Detect which cell encompasses the target text, then output its [x, y] center coordinate. 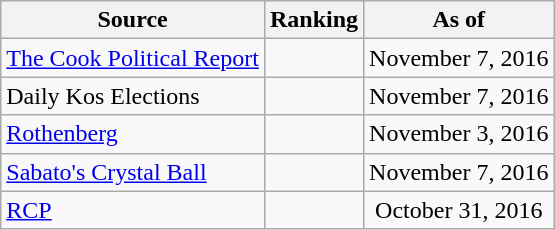
RCP [133, 210]
The Cook Political Report [133, 58]
Daily Kos Elections [133, 96]
November 3, 2016 [459, 134]
Rothenberg [133, 134]
October 31, 2016 [459, 210]
Sabato's Crystal Ball [133, 172]
Source [133, 20]
As of [459, 20]
Ranking [314, 20]
